Return the [X, Y] coordinate for the center point of the cell that contains the specified text.  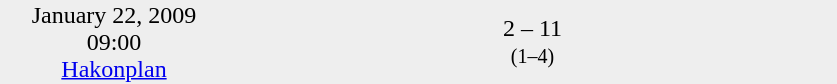
January 22, 200909:00Hakonplan [114, 42]
2 – 11 (1–4) [532, 42]
